Determine the [x, y] coordinate at the center of the cell enclosing the given text.  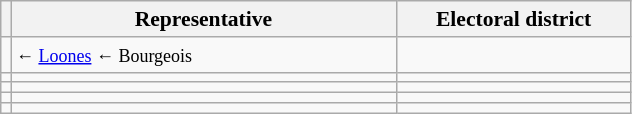
← Loones ← Bourgeois [204, 55]
Representative [204, 19]
Electoral district [514, 19]
